Identify which cell holds the provided text, then report its (x, y) central coordinate. 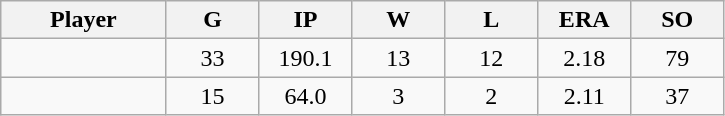
2.11 (584, 96)
79 (678, 58)
IP (306, 20)
12 (492, 58)
64.0 (306, 96)
L (492, 20)
13 (398, 58)
ERA (584, 20)
G (212, 20)
37 (678, 96)
Player (84, 20)
2 (492, 96)
W (398, 20)
190.1 (306, 58)
3 (398, 96)
SO (678, 20)
33 (212, 58)
2.18 (584, 58)
15 (212, 96)
